Output the (X, Y) coordinate of the center of the cell containing the given text.  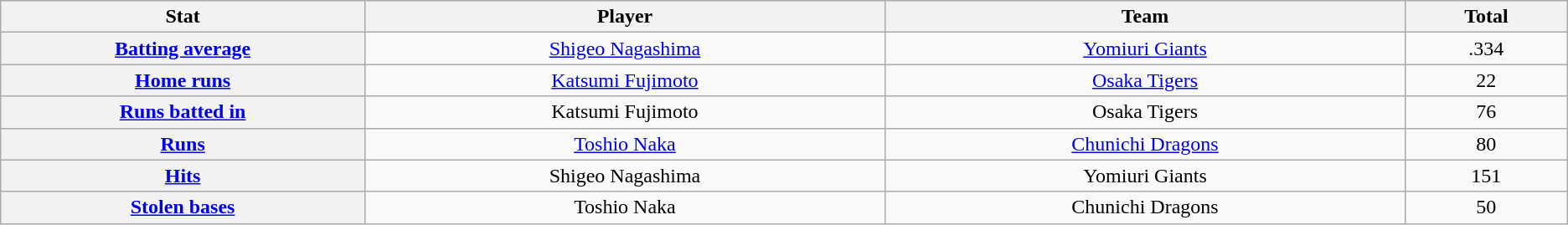
Home runs (183, 80)
.334 (1486, 49)
22 (1486, 80)
76 (1486, 112)
Hits (183, 176)
Stat (183, 17)
Runs (183, 144)
Batting average (183, 49)
Player (625, 17)
80 (1486, 144)
50 (1486, 207)
Team (1144, 17)
Total (1486, 17)
Runs batted in (183, 112)
Stolen bases (183, 207)
151 (1486, 176)
